Return the [x, y] coordinate for the center point of the cell that contains the specified text.  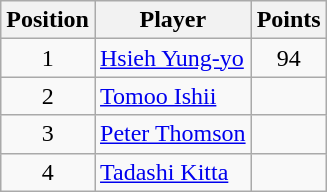
1 [48, 58]
3 [48, 134]
Tomoo Ishii [172, 96]
Tadashi Kitta [172, 172]
4 [48, 172]
Position [48, 20]
Peter Thomson [172, 134]
94 [288, 58]
Points [288, 20]
2 [48, 96]
Player [172, 20]
Hsieh Yung-yo [172, 58]
